Pinpoint the cell where the given text exists, returning its (X, Y) midpoint coordinate. 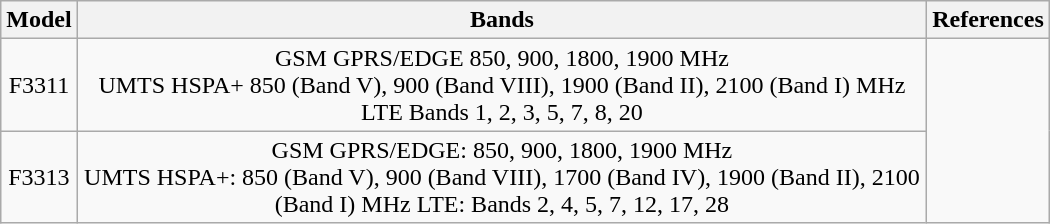
F3313 (39, 177)
GSM GPRS/EDGE 850, 900, 1800, 1900 MHzUMTS HSPA+ 850 (Band V), 900 (Band VIII), 1900 (Band II), 2100 (Band I) MHz LTE Bands 1, 2, 3, 5, 7, 8, 20 (502, 85)
F3311 (39, 85)
Model (39, 20)
References (988, 20)
Bands (502, 20)
